Return (X, Y) of the center of cell containing provided text 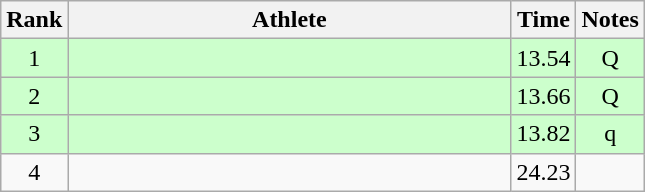
4 (34, 172)
Notes (610, 20)
13.66 (544, 96)
Time (544, 20)
q (610, 134)
1 (34, 58)
13.82 (544, 134)
Athlete (290, 20)
3 (34, 134)
24.23 (544, 172)
13.54 (544, 58)
Rank (34, 20)
2 (34, 96)
